Identify which cell holds the provided text, then report its [X, Y] central coordinate. 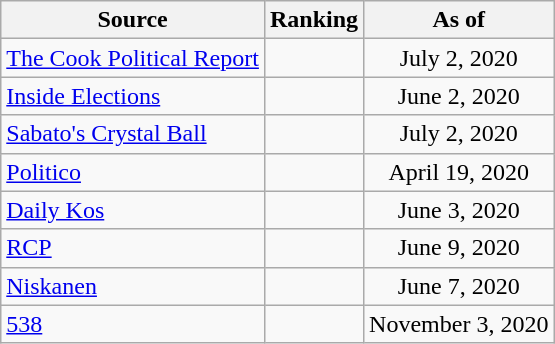
June 9, 2020 [459, 248]
Ranking [314, 20]
June 7, 2020 [459, 286]
Daily Kos [133, 210]
June 2, 2020 [459, 96]
Inside Elections [133, 96]
Source [133, 20]
As of [459, 20]
Niskanen [133, 286]
The Cook Political Report [133, 58]
Sabato's Crystal Ball [133, 134]
RCP [133, 248]
November 3, 2020 [459, 324]
June 3, 2020 [459, 210]
Politico [133, 172]
538 [133, 324]
April 19, 2020 [459, 172]
